Scan for the cell matching the given text and deliver its (X, Y) coordinate at center. 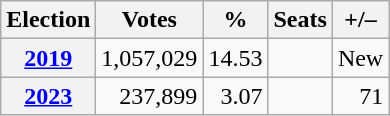
% (236, 20)
3.07 (236, 96)
1,057,029 (150, 58)
2019 (48, 58)
New (360, 58)
2023 (48, 96)
71 (360, 96)
Seats (300, 20)
Election (48, 20)
Votes (150, 20)
14.53 (236, 58)
+/– (360, 20)
237,899 (150, 96)
